From the cell containing the given text, extract its center point as (X, Y) coordinate. 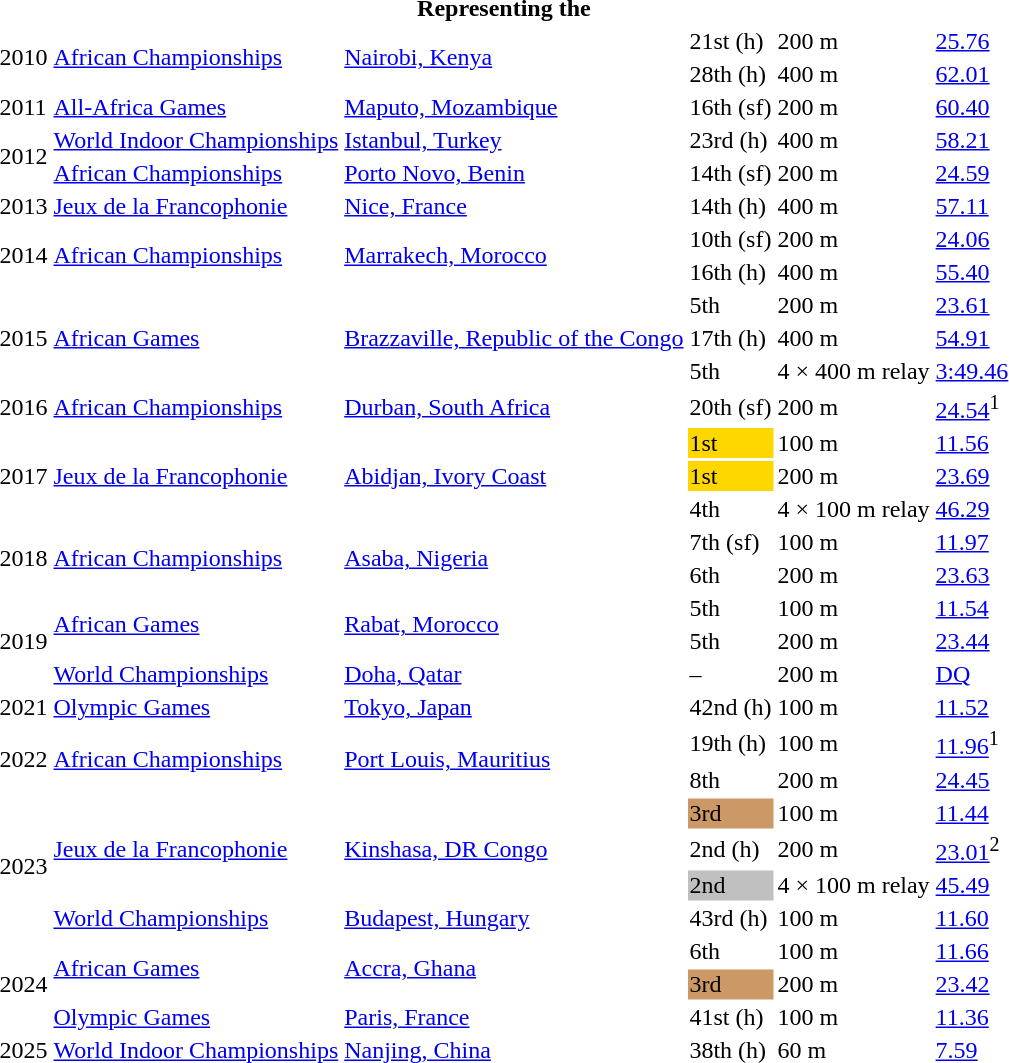
14th (h) (730, 206)
Rabat, Morocco (514, 624)
23rd (h) (730, 140)
20th (sf) (730, 407)
19th (h) (730, 743)
2nd (730, 885)
Paris, France (514, 1017)
Porto Novo, Benin (514, 173)
2nd (h) (730, 849)
Nairobi, Kenya (514, 58)
Istanbul, Turkey (514, 140)
Kinshasa, DR Congo (514, 849)
Maputo, Mozambique (514, 107)
4th (730, 509)
Marrakech, Morocco (514, 256)
Port Louis, Mauritius (514, 760)
42nd (h) (730, 707)
16th (h) (730, 272)
Nice, France (514, 206)
Asaba, Nigeria (514, 558)
World Indoor Championships (196, 140)
28th (h) (730, 74)
Budapest, Hungary (514, 918)
Tokyo, Japan (514, 707)
All-Africa Games (196, 107)
14th (sf) (730, 173)
41st (h) (730, 1017)
Accra, Ghana (514, 968)
17th (h) (730, 338)
Abidjan, Ivory Coast (514, 476)
43rd (h) (730, 918)
4 × 400 m relay (854, 371)
21st (h) (730, 41)
Brazzaville, Republic of the Congo (514, 338)
10th (sf) (730, 239)
Durban, South Africa (514, 407)
– (730, 674)
16th (sf) (730, 107)
8th (730, 780)
7th (sf) (730, 542)
Doha, Qatar (514, 674)
